Detect which cell encompasses the target text, then output its [X, Y] center coordinate. 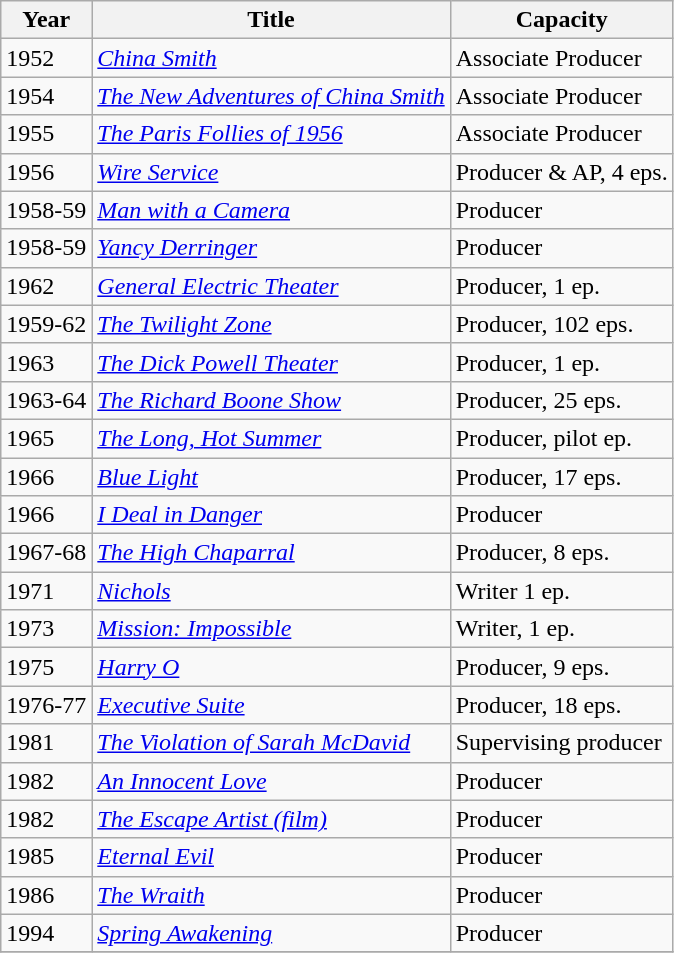
1985 [46, 857]
Producer, 102 eps. [562, 324]
1967-68 [46, 553]
The Paris Follies of 1956 [271, 134]
1981 [46, 743]
I Deal in Danger [271, 515]
Producer, pilot ep. [562, 438]
Producer, 9 eps. [562, 667]
1994 [46, 933]
China Smith [271, 58]
Eternal Evil [271, 857]
The Wraith [271, 895]
1955 [46, 134]
The Long, Hot Summer [271, 438]
Blue Light [271, 477]
Writer, 1 ep. [562, 629]
The Richard Boone Show [271, 400]
1962 [46, 286]
Supervising producer [562, 743]
Producer, 8 eps. [562, 553]
1971 [46, 591]
1956 [46, 172]
1975 [46, 667]
Harry O [271, 667]
Title [271, 20]
1976-77 [46, 705]
1963-64 [46, 400]
The High Chaparral [271, 553]
Writer 1 ep. [562, 591]
1986 [46, 895]
Producer, 25 eps. [562, 400]
1973 [46, 629]
Producer & AP, 4 eps. [562, 172]
Capacity [562, 20]
Executive Suite [271, 705]
1959-62 [46, 324]
The New Adventures of China Smith [271, 96]
Man with a Camera [271, 210]
1952 [46, 58]
General Electric Theater [271, 286]
1965 [46, 438]
Yancy Derringer [271, 248]
Mission: Impossible [271, 629]
The Violation of Sarah McDavid [271, 743]
The Dick Powell Theater [271, 362]
Nichols [271, 591]
1963 [46, 362]
Producer, 18 eps. [562, 705]
1954 [46, 96]
The Twilight Zone [271, 324]
Producer, 17 eps. [562, 477]
Spring Awakening [271, 933]
The Escape Artist (film) [271, 819]
Year [46, 20]
Wire Service [271, 172]
An Innocent Love [271, 781]
